Identify which cell holds the provided text, then report its [x, y] central coordinate. 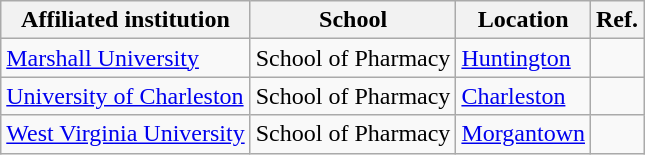
University of Charleston [126, 96]
Location [524, 20]
Morgantown [524, 134]
Huntington [524, 58]
Charleston [524, 96]
Marshall University [126, 58]
School [353, 20]
Affiliated institution [126, 20]
Ref. [618, 20]
West Virginia University [126, 134]
